Search for the cell housing the specified text and yield its (x, y) center coordinate. 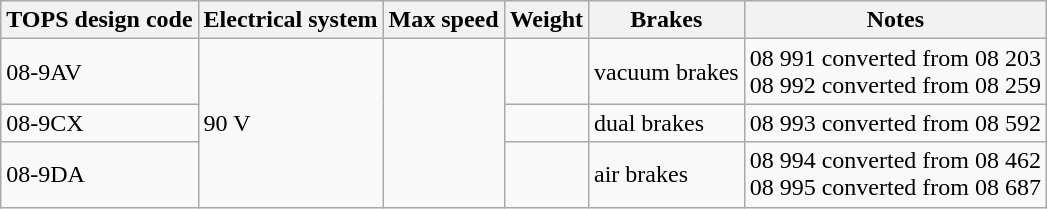
90 V (290, 123)
08-9DA (100, 174)
Notes (895, 20)
air brakes (667, 174)
08-9AV (100, 72)
08 991 converted from 08 20308 992 converted from 08 259 (895, 72)
08 994 converted from 08 46208 995 converted from 08 687 (895, 174)
TOPS design code (100, 20)
08 993 converted from 08 592 (895, 123)
Max speed (444, 20)
dual brakes (667, 123)
Electrical system (290, 20)
Weight (546, 20)
08-9CX (100, 123)
Brakes (667, 20)
vacuum brakes (667, 72)
